Provide the [x, y] coordinate of the cell's center where the given text is located.  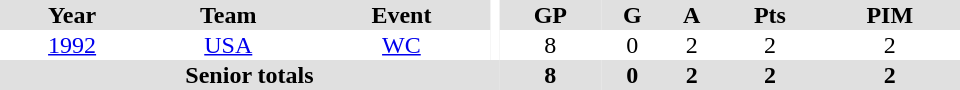
WC [401, 45]
Senior totals [250, 75]
Team [228, 15]
Pts [770, 15]
1992 [72, 45]
Event [401, 15]
A [692, 15]
USA [228, 45]
Year [72, 15]
G [632, 15]
GP [550, 15]
PIM [890, 15]
